Pinpoint the cell where the given text exists, returning its [X, Y] midpoint coordinate. 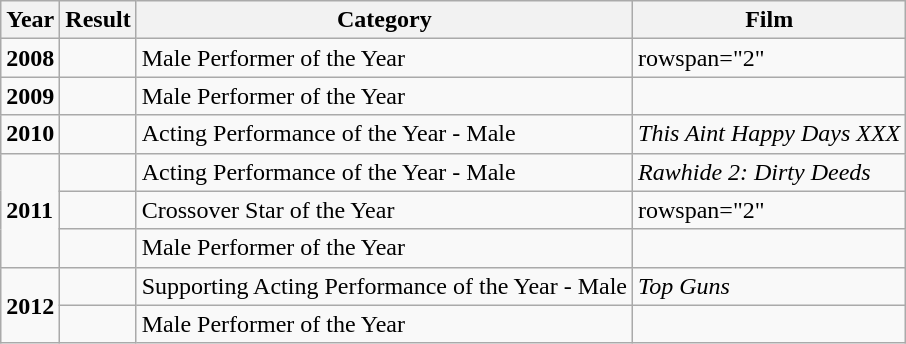
Year [30, 20]
2011 [30, 210]
2010 [30, 134]
Result [98, 20]
2012 [30, 305]
Rawhide 2: Dirty Deeds [770, 172]
Supporting Acting Performance of the Year - Male [384, 286]
Top Guns [770, 286]
Category [384, 20]
Film [770, 20]
2008 [30, 58]
This Aint Happy Days XXX [770, 134]
2009 [30, 96]
Crossover Star of the Year [384, 210]
